Search for the cell housing the specified text and yield its [X, Y] center coordinate. 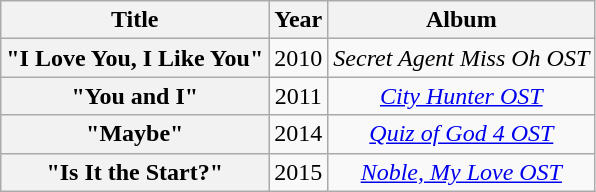
2014 [298, 134]
Noble, My Love OST [462, 172]
Title [135, 20]
2010 [298, 58]
Year [298, 20]
2015 [298, 172]
"Maybe" [135, 134]
"Is It the Start?" [135, 172]
City Hunter OST [462, 96]
Quiz of God 4 OST [462, 134]
"I Love You, I Like You" [135, 58]
2011 [298, 96]
Secret Agent Miss Oh OST [462, 58]
"You and I" [135, 96]
Album [462, 20]
